Provide the [x, y] coordinate of the cell's center where the given text is located.  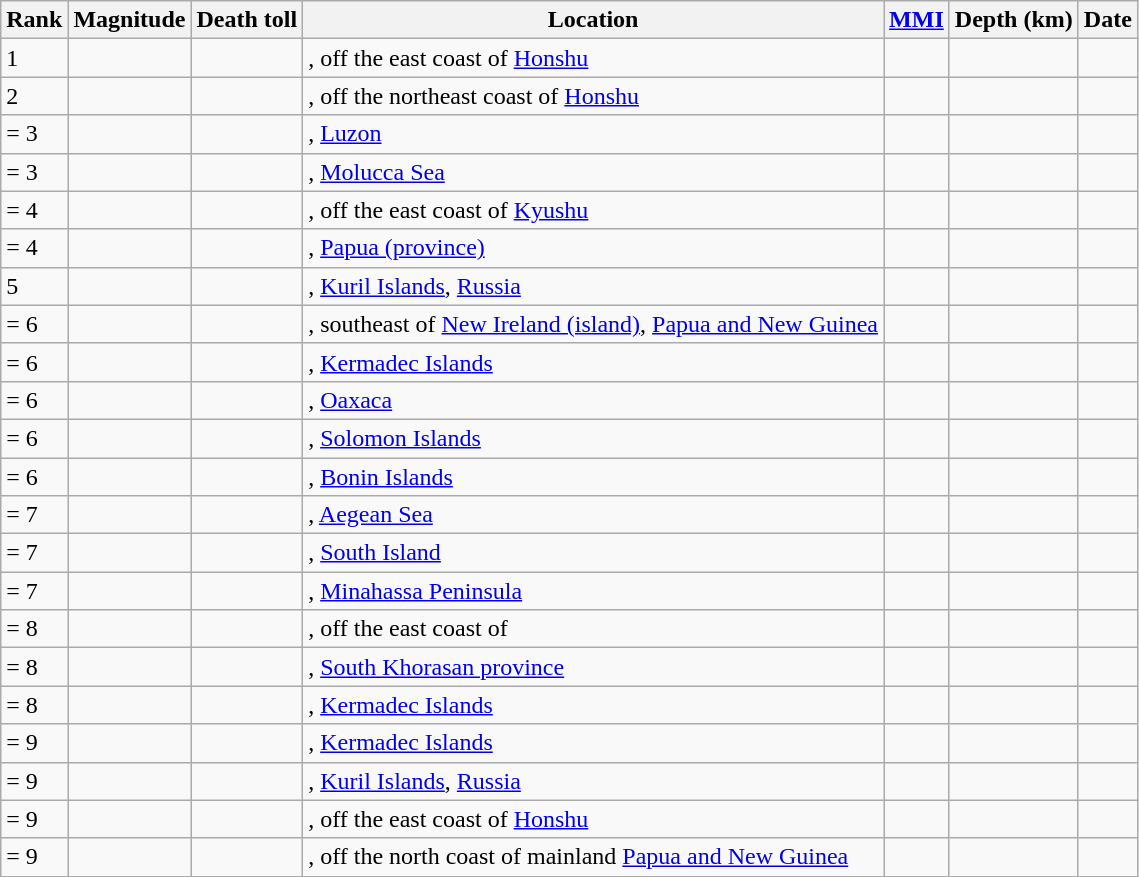
, South Island [594, 553]
, off the east coast of Kyushu [594, 210]
, Papua (province) [594, 248]
, Molucca Sea [594, 172]
, South Khorasan province [594, 667]
MMI [917, 20]
, Bonin Islands [594, 477]
, off the east coast of [594, 629]
Location [594, 20]
, Oaxaca [594, 400]
, southeast of New Ireland (island), Papua and New Guinea [594, 324]
, off the north coast of mainland Papua and New Guinea [594, 857]
Depth (km) [1014, 20]
Death toll [247, 20]
2 [34, 96]
Date [1108, 20]
, Aegean Sea [594, 515]
, Minahassa Peninsula [594, 591]
5 [34, 286]
, off the northeast coast of Honshu [594, 96]
Magnitude [130, 20]
, Luzon [594, 134]
1 [34, 58]
, Solomon Islands [594, 438]
Rank [34, 20]
